Identify which cell holds the provided text, then report its [x, y] central coordinate. 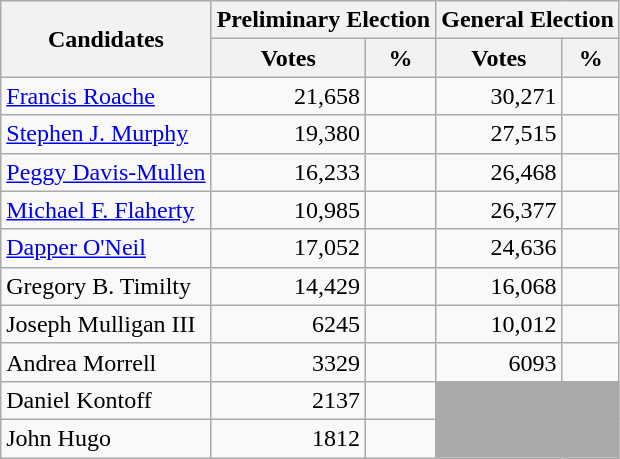
Joseph Mulligan III [106, 324]
30,271 [499, 96]
24,636 [499, 248]
16,068 [499, 286]
27,515 [499, 134]
Francis Roache [106, 96]
General Election [528, 20]
Dapper O'Neil [106, 248]
Candidates [106, 39]
3329 [288, 362]
Preliminary Election [324, 20]
Michael F. Flaherty [106, 210]
14,429 [288, 286]
Stephen J. Murphy [106, 134]
Gregory B. Timilty [106, 286]
1812 [288, 438]
6245 [288, 324]
17,052 [288, 248]
10,985 [288, 210]
10,012 [499, 324]
21,658 [288, 96]
6093 [499, 362]
John Hugo [106, 438]
16,233 [288, 172]
Andrea Morrell [106, 362]
2137 [288, 400]
26,377 [499, 210]
19,380 [288, 134]
26,468 [499, 172]
Daniel Kontoff [106, 400]
Peggy Davis-Mullen [106, 172]
